Detect which cell encompasses the target text, then output its (X, Y) center coordinate. 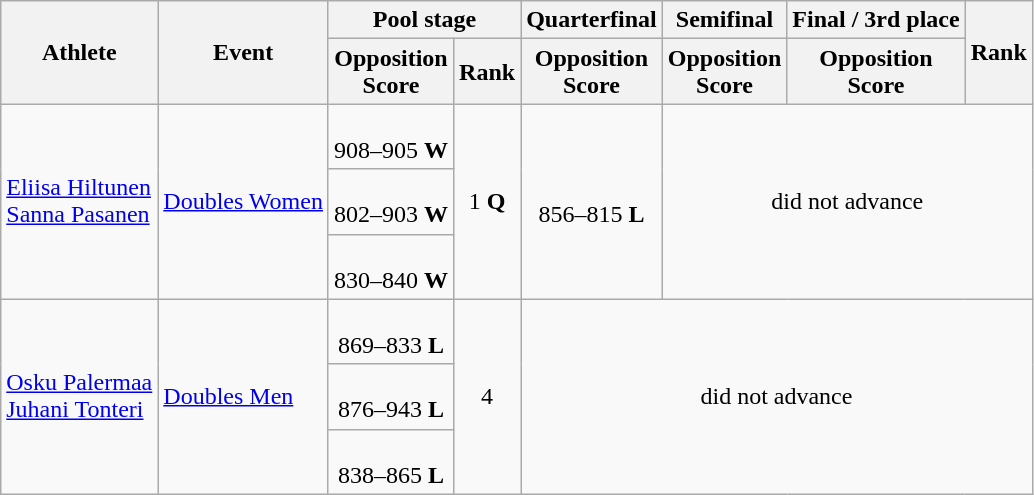
Doubles Men (244, 396)
Doubles Women (244, 202)
856–815 L (592, 202)
Athlete (80, 52)
908–905 W (390, 136)
Pool stage (424, 20)
Event (244, 52)
Semifinal (724, 20)
4 (488, 396)
Final / 3rd place (876, 20)
Quarterfinal (592, 20)
876–943 L (390, 396)
1 Q (488, 202)
802–903 W (390, 202)
869–833 L (390, 332)
838–865 L (390, 462)
Osku PalermaaJuhani Tonteri (80, 396)
830–840 W (390, 266)
Eliisa HiltunenSanna Pasanen (80, 202)
